Return the [X, Y] coordinate for the center point of the cell that contains the specified text.  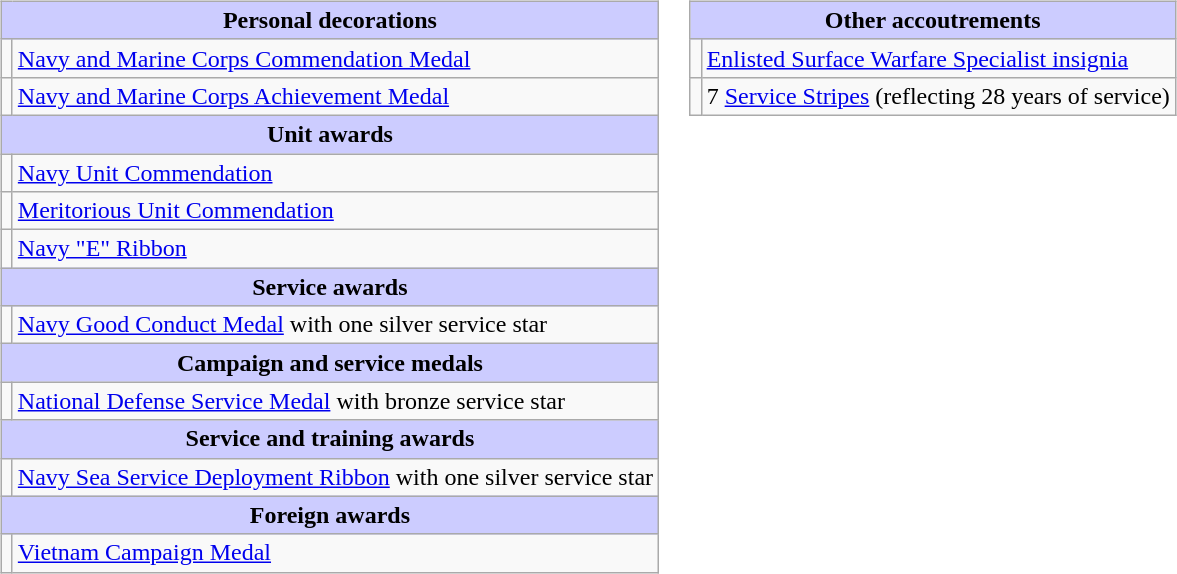
7 Service Stripes (reflecting 28 years of service) [938, 96]
Meritorious Unit Commendation [335, 211]
Personal decorations [330, 20]
Navy Unit Commendation [335, 173]
Service and training awards [330, 439]
Service awards [330, 287]
Navy and Marine Corps Achievement Medal [335, 96]
Navy and Marine Corps Commendation Medal [335, 58]
Foreign awards [330, 515]
National Defense Service Medal with bronze service star [335, 401]
Enlisted Surface Warfare Specialist insignia [938, 58]
Campaign and service medals [330, 363]
Navy Good Conduct Medal with one silver service star [335, 325]
Other accoutrements [932, 20]
Navy Sea Service Deployment Ribbon with one silver service star [335, 477]
Navy "E" Ribbon [335, 249]
Unit awards [330, 134]
Vietnam Campaign Medal [335, 553]
